Identify which cell holds the provided text, then report its [x, y] central coordinate. 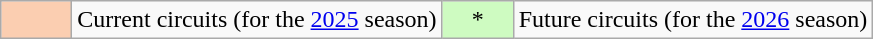
Current circuits (for the 2025 season) [257, 20]
Future circuits (for the 2026 season) [693, 20]
* [478, 20]
